Capture the cell that displays the provided text and extract its (X, Y) central coordinate. 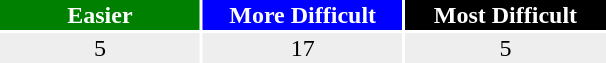
17 (303, 48)
Most Difficult (506, 15)
Easier (100, 15)
More Difficult (303, 15)
